Output the [x, y] coordinate of the center of the cell containing the given text.  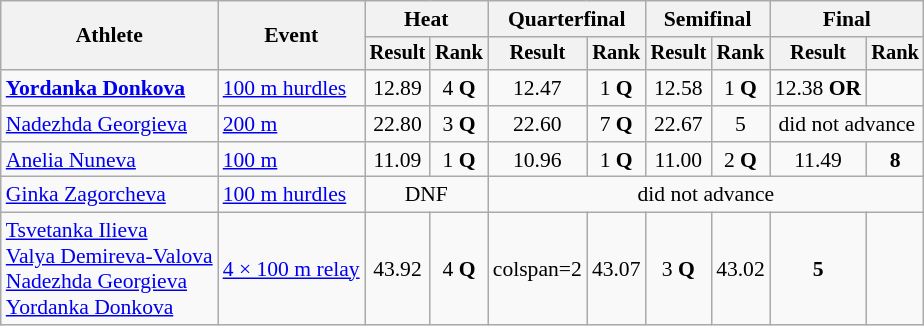
Quarterfinal [567, 19]
Semifinal [708, 19]
Heat [426, 19]
Nadezhda Georgieva [110, 124]
43.92 [398, 269]
43.02 [740, 269]
10.96 [538, 160]
12.38 OR [818, 88]
Tsvetanka IlievaValya Demireva-ValovaNadezhda GeorgievaYordanka Donkova [110, 269]
12.58 [679, 88]
11.09 [398, 160]
Athlete [110, 36]
11.49 [818, 160]
Event [292, 36]
100 m [292, 160]
12.89 [398, 88]
12.47 [538, 88]
8 [895, 160]
200 m [292, 124]
11.00 [679, 160]
2 Q [740, 160]
22.60 [538, 124]
colspan=2 [538, 269]
Anelia Nuneva [110, 160]
22.80 [398, 124]
43.07 [616, 269]
22.67 [679, 124]
Yordanka Donkova [110, 88]
Final [847, 19]
7 Q [616, 124]
Ginka Zagorcheva [110, 195]
4 × 100 m relay [292, 269]
DNF [426, 195]
